Detect which cell encompasses the target text, then output its [x, y] center coordinate. 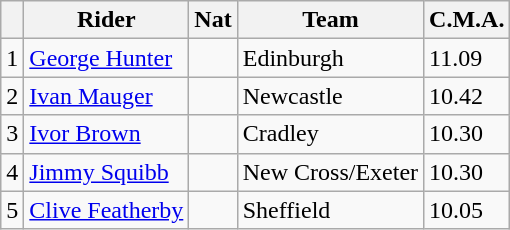
Ivor Brown [106, 134]
3 [12, 134]
C.M.A. [467, 20]
New Cross/Exeter [330, 172]
10.05 [467, 210]
Clive Featherby [106, 210]
10.42 [467, 96]
5 [12, 210]
4 [12, 172]
Sheffield [330, 210]
Cradley [330, 134]
2 [12, 96]
Team [330, 20]
Ivan Mauger [106, 96]
George Hunter [106, 58]
Newcastle [330, 96]
Jimmy Squibb [106, 172]
11.09 [467, 58]
Edinburgh [330, 58]
Nat [213, 20]
Rider [106, 20]
1 [12, 58]
